Search for the cell housing the specified text and yield its (x, y) center coordinate. 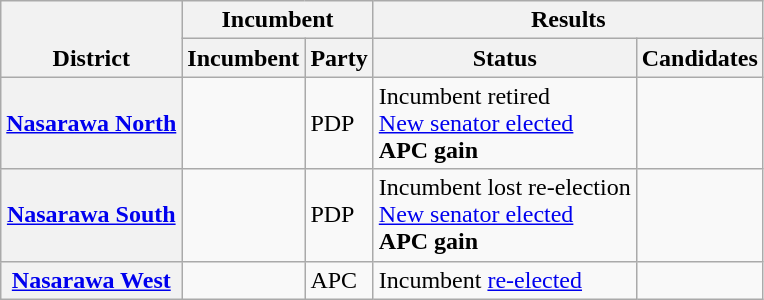
Party (339, 58)
Incumbent retiredNew senator electedAPC gain (504, 123)
Incumbent re-elected (504, 280)
Nasarawa West (92, 280)
APC (339, 280)
Nasarawa South (92, 215)
District (92, 39)
Status (504, 58)
Results (568, 20)
Candidates (700, 58)
Nasarawa North (92, 123)
Incumbent lost re-electionNew senator electedAPC gain (504, 215)
